Output the [X, Y] coordinate of the center of the cell containing the given text.  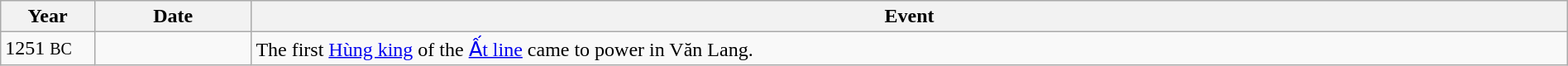
Date [172, 16]
The first Hùng king of the Ất line came to power in Văn Lang. [910, 49]
Year [48, 16]
Event [910, 16]
1251 BC [48, 49]
